Capture the cell that displays the provided text and extract its [X, Y] central coordinate. 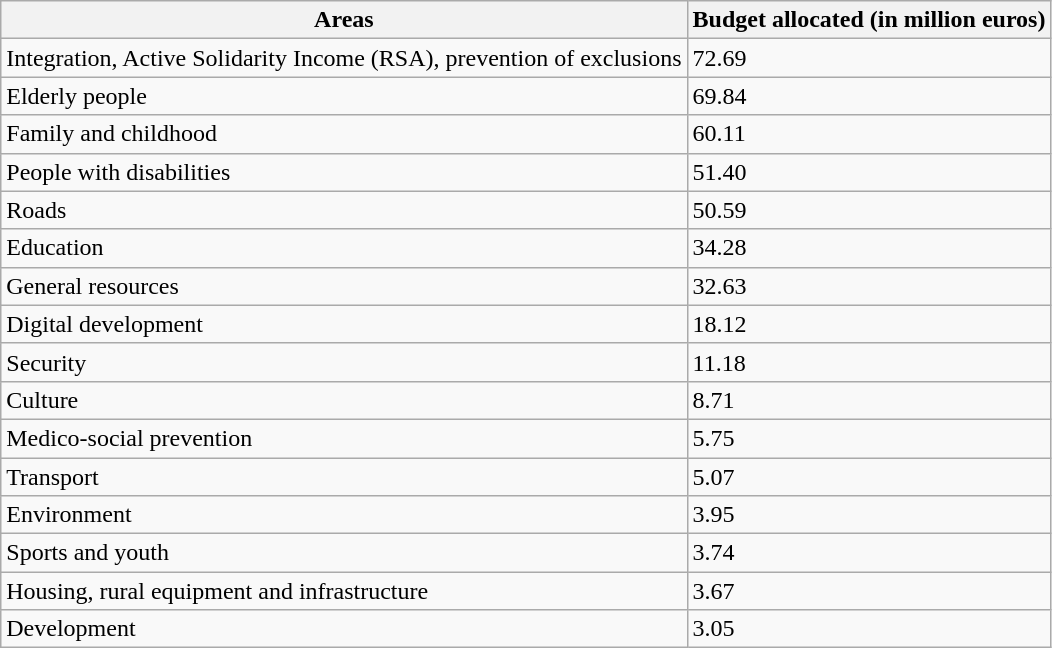
Development [344, 629]
11.18 [869, 362]
50.59 [869, 210]
5.75 [869, 438]
60.11 [869, 134]
Sports and youth [344, 553]
Transport [344, 477]
Roads [344, 210]
3.05 [869, 629]
General resources [344, 286]
Digital development [344, 324]
3.95 [869, 515]
Culture [344, 400]
18.12 [869, 324]
Family and childhood [344, 134]
Housing, rural equipment and infrastructure [344, 591]
Integration, Active Solidarity Income (RSA), prevention of exclusions [344, 58]
3.67 [869, 591]
People with disabilities [344, 172]
Security [344, 362]
3.74 [869, 553]
5.07 [869, 477]
69.84 [869, 96]
Education [344, 248]
Medico-social prevention [344, 438]
72.69 [869, 58]
8.71 [869, 400]
Environment [344, 515]
Elderly people [344, 96]
34.28 [869, 248]
51.40 [869, 172]
Areas [344, 20]
Budget allocated (in million euros) [869, 20]
32.63 [869, 286]
